Output the [X, Y] coordinate of the center of the cell containing the given text.  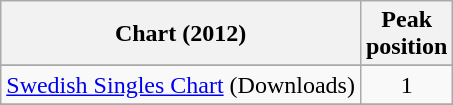
Swedish Singles Chart (Downloads) [181, 85]
Chart (2012) [181, 34]
Peakposition [406, 34]
1 [406, 85]
